Detect which cell encompasses the target text, then output its [x, y] center coordinate. 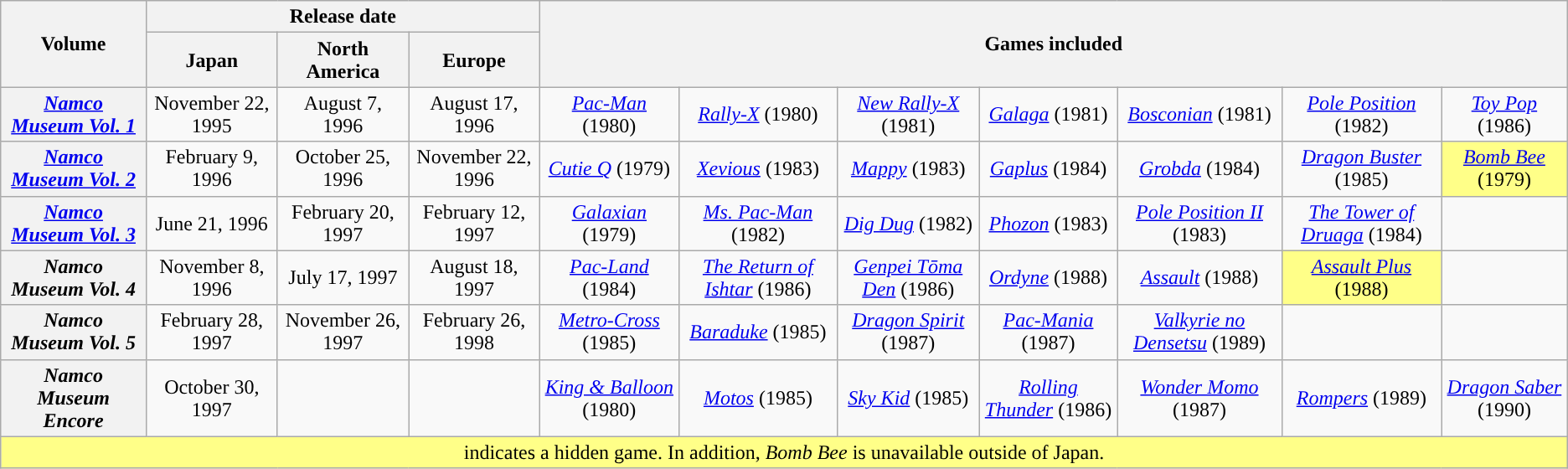
Rally-X (1980) [757, 114]
Japan [211, 60]
Metro-Cross (1985) [609, 332]
Assault (1988) [1199, 278]
Europe [474, 60]
Galaxian (1979) [609, 223]
Pole Position (1982) [1361, 114]
Namco Museum Vol. 3 [74, 223]
November 26, 1997 [343, 332]
Dragon Buster (1985) [1361, 169]
Valkyrie no Densetsu (1989) [1199, 332]
October 25, 1996 [343, 169]
Dragon Spirit (1987) [908, 332]
The Return of Ishtar (1986) [757, 278]
August 18, 1997 [474, 278]
Grobda (1984) [1199, 169]
February 28, 1997 [211, 332]
October 30, 1997 [211, 398]
Phozon (1983) [1048, 223]
Namco Museum Vol. 4 [74, 278]
Namco Museum Encore [74, 398]
North America [343, 60]
August 7, 1996 [343, 114]
Motos (1985) [757, 398]
Bosconian (1981) [1199, 114]
Genpei Tōma Den (1986) [908, 278]
Pac-Mania (1987) [1048, 332]
November 22, 1996 [474, 169]
Rolling Thunder (1986) [1048, 398]
Pole Position II (1983) [1199, 223]
Assault Plus (1988) [1361, 278]
Rompers (1989) [1361, 398]
Namco Museum Vol. 5 [74, 332]
Bomb Bee (1979) [1504, 169]
Toy Pop (1986) [1504, 114]
February 26, 1998 [474, 332]
Pac-Man (1980) [609, 114]
Wonder Momo (1987) [1199, 398]
Namco Museum Vol. 1 [74, 114]
New Rally-X (1981) [908, 114]
Sky Kid (1985) [908, 398]
July 17, 1997 [343, 278]
February 20, 1997 [343, 223]
Dig Dug (1982) [908, 223]
Xevious (1983) [757, 169]
August 17, 1996 [474, 114]
indicates a hidden game. In addition, Bomb Bee is unavailable outside of Japan. [784, 452]
Mappy (1983) [908, 169]
Ms. Pac-Man (1982) [757, 223]
November 22, 1995 [211, 114]
Pac-Land (1984) [609, 278]
Volume [74, 44]
Ordyne (1988) [1048, 278]
Galaga (1981) [1048, 114]
Namco Museum Vol. 2 [74, 169]
Release date [343, 17]
Baraduke (1985) [757, 332]
Gaplus (1984) [1048, 169]
February 9, 1996 [211, 169]
King & Balloon (1980) [609, 398]
June 21, 1996 [211, 223]
Games included [1054, 44]
November 8, 1996 [211, 278]
The Tower of Druaga (1984) [1361, 223]
February 12, 1997 [474, 223]
Dragon Saber (1990) [1504, 398]
Cutie Q (1979) [609, 169]
